Scan for the cell matching the given text and deliver its [X, Y] coordinate at center. 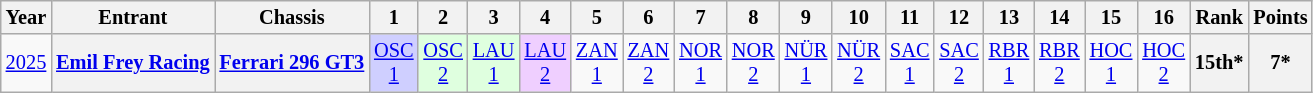
ZAN2 [649, 63]
15 [1112, 17]
2 [442, 17]
12 [958, 17]
4 [545, 17]
NOR1 [700, 63]
13 [1009, 17]
16 [1164, 17]
5 [597, 17]
HOC1 [1112, 63]
2025 [26, 63]
OSC2 [442, 63]
HOC2 [1164, 63]
9 [806, 17]
Rank [1219, 17]
OSC1 [394, 63]
11 [910, 17]
Emil Frey Racing [132, 63]
Entrant [132, 17]
Year [26, 17]
14 [1059, 17]
NOR2 [754, 63]
1 [394, 17]
8 [754, 17]
7* [1280, 63]
NÜR2 [858, 63]
6 [649, 17]
Chassis [292, 17]
Points [1280, 17]
10 [858, 17]
LAU2 [545, 63]
SAC1 [910, 63]
RBR1 [1009, 63]
ZAN1 [597, 63]
SAC2 [958, 63]
3 [494, 17]
RBR2 [1059, 63]
Ferrari 296 GT3 [292, 63]
7 [700, 17]
15th* [1219, 63]
NÜR1 [806, 63]
LAU1 [494, 63]
